Search for the cell housing the specified text and yield its [X, Y] center coordinate. 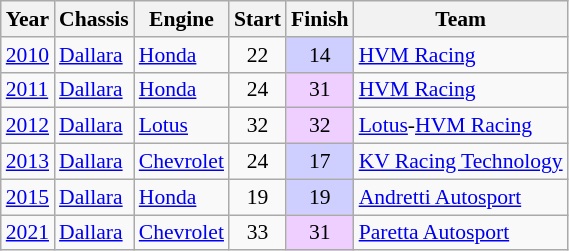
2015 [28, 197]
2010 [28, 55]
22 [258, 55]
Paretta Autosport [461, 233]
14 [320, 55]
Engine [182, 19]
2012 [28, 126]
Lotus [182, 126]
17 [320, 162]
Finish [320, 19]
Start [258, 19]
2011 [28, 90]
Team [461, 19]
2021 [28, 233]
Year [28, 19]
33 [258, 233]
Andretti Autosport [461, 197]
KV Racing Technology [461, 162]
2013 [28, 162]
Chassis [94, 19]
Lotus-HVM Racing [461, 126]
